Detect which cell encompasses the target text, then output its [X, Y] center coordinate. 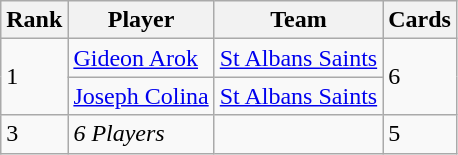
1 [34, 77]
Gideon Arok [141, 58]
6 Players [141, 134]
Joseph Colina [141, 96]
5 [420, 134]
3 [34, 134]
Rank [34, 20]
Cards [420, 20]
6 [420, 77]
Player [141, 20]
Team [298, 20]
